For the text-containing cell, return its midpoint in [X, Y] coordinate format. 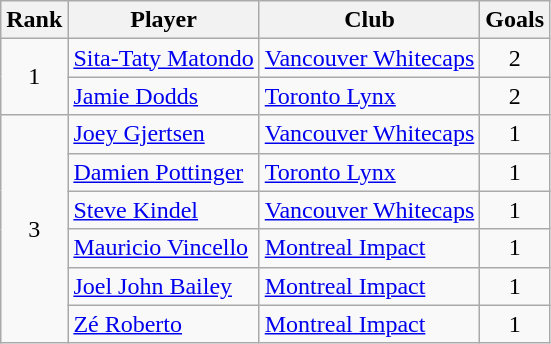
Zé Roberto [164, 324]
Sita-Taty Matondo [164, 58]
Joey Gjertsen [164, 134]
Damien Pottinger [164, 172]
Player [164, 20]
Steve Kindel [164, 210]
Goals [515, 20]
Club [370, 20]
Rank [34, 20]
Mauricio Vincello [164, 248]
Jamie Dodds [164, 96]
Joel John Bailey [164, 286]
3 [34, 229]
